Extract the (x, y) coordinate from the center of the cell holding the provided text.  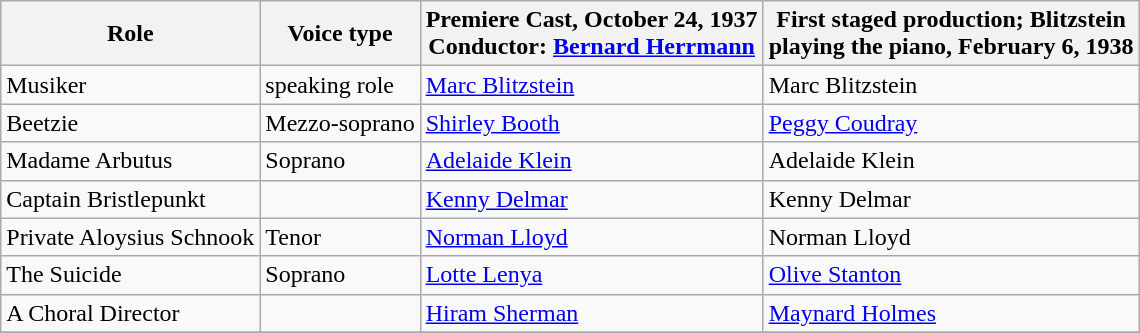
Maynard Holmes (951, 313)
Voice type (340, 34)
Olive Stanton (951, 275)
Mezzo-soprano (340, 123)
Beetzie (130, 123)
Captain Bristlepunkt (130, 199)
Peggy Coudray (951, 123)
First staged production; Blitzsteinplaying the piano, February 6, 1938 (951, 34)
The Suicide (130, 275)
Lotte Lenya (592, 275)
A Choral Director (130, 313)
speaking role (340, 85)
Role (130, 34)
Tenor (340, 237)
Hiram Sherman (592, 313)
Musiker (130, 85)
Madame Arbutus (130, 161)
Private Aloysius Schnook (130, 237)
Premiere Cast, October 24, 1937Conductor: Bernard Herrmann (592, 34)
Shirley Booth (592, 123)
